Find where the given text appears and provide that cell's center as (x, y) coordinate. 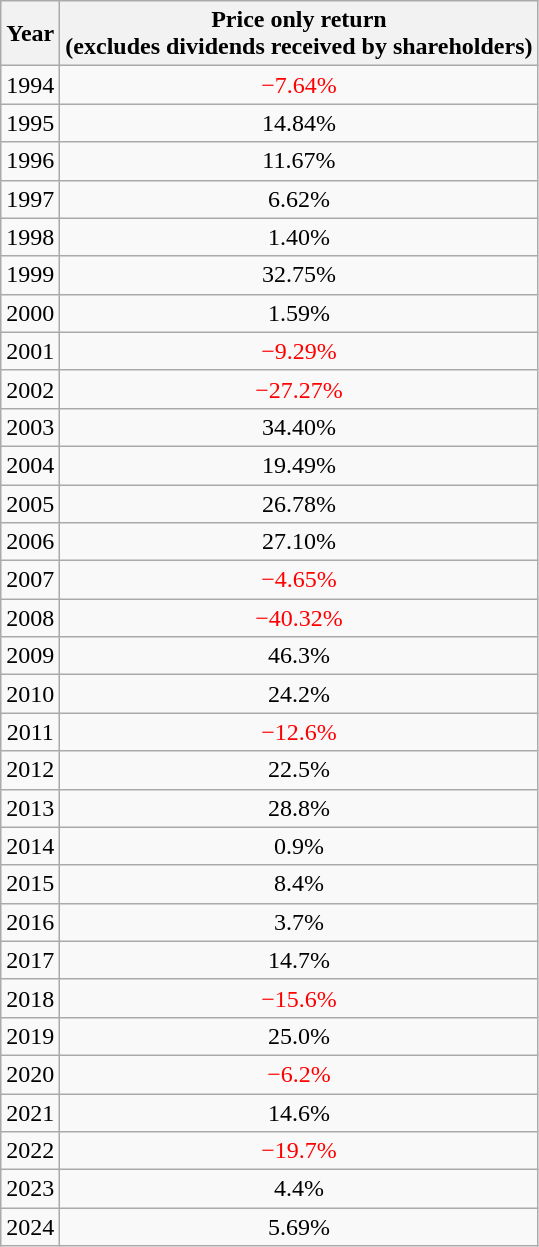
2014 (30, 846)
−4.65% (299, 580)
19.49% (299, 465)
26.78% (299, 503)
2002 (30, 389)
5.69% (299, 1227)
2006 (30, 542)
1.59% (299, 313)
−19.7% (299, 1151)
−6.2% (299, 1074)
2016 (30, 922)
34.40% (299, 427)
2000 (30, 313)
2007 (30, 580)
2004 (30, 465)
24.2% (299, 694)
14.84% (299, 123)
32.75% (299, 275)
2013 (30, 808)
2015 (30, 884)
2008 (30, 618)
−9.29% (299, 351)
8.4% (299, 884)
14.7% (299, 960)
Year (30, 34)
2010 (30, 694)
6.62% (299, 199)
4.4% (299, 1189)
2012 (30, 770)
25.0% (299, 1036)
2023 (30, 1189)
2018 (30, 998)
−7.64% (299, 85)
1996 (30, 161)
2005 (30, 503)
22.5% (299, 770)
2003 (30, 427)
−12.6% (299, 732)
28.8% (299, 808)
−15.6% (299, 998)
2020 (30, 1074)
1997 (30, 199)
1994 (30, 85)
0.9% (299, 846)
2021 (30, 1113)
3.7% (299, 922)
2011 (30, 732)
2017 (30, 960)
2009 (30, 656)
2019 (30, 1036)
1.40% (299, 237)
1995 (30, 123)
2024 (30, 1227)
Price only return(excludes dividends received by shareholders) (299, 34)
11.67% (299, 161)
14.6% (299, 1113)
1998 (30, 237)
27.10% (299, 542)
2001 (30, 351)
1999 (30, 275)
2022 (30, 1151)
46.3% (299, 656)
−27.27% (299, 389)
−40.32% (299, 618)
